Pinpoint the cell where the given text exists, returning its [x, y] midpoint coordinate. 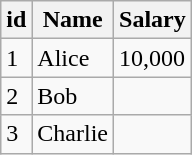
Alice [73, 58]
3 [16, 134]
1 [16, 58]
10,000 [153, 58]
2 [16, 96]
Salary [153, 20]
Name [73, 20]
Charlie [73, 134]
Bob [73, 96]
id [16, 20]
